Return the (X, Y) coordinate for the center point of the cell that contains the specified text.  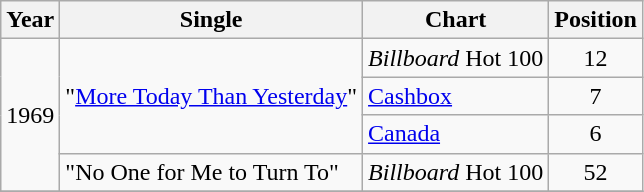
Position (596, 20)
Year (30, 20)
1969 (30, 115)
"More Today Than Yesterday" (212, 96)
Canada (456, 134)
Cashbox (456, 96)
52 (596, 172)
Chart (456, 20)
7 (596, 96)
Single (212, 20)
12 (596, 58)
6 (596, 134)
"No One for Me to Turn To" (212, 172)
